Capture the cell that displays the provided text and extract its [x, y] central coordinate. 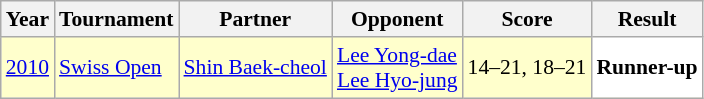
Opponent [398, 19]
Year [28, 19]
14–21, 18–21 [528, 68]
Lee Yong-dae Lee Hyo-jung [398, 68]
Runner-up [646, 68]
Result [646, 19]
2010 [28, 68]
Partner [256, 19]
Score [528, 19]
Swiss Open [116, 68]
Tournament [116, 19]
Shin Baek-cheol [256, 68]
